Provide the (X, Y) coordinate of the cell's center where the given text is located.  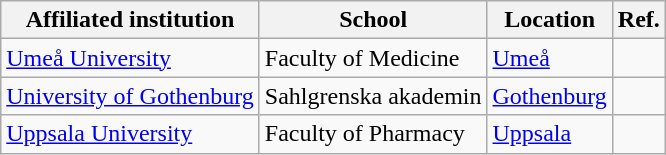
Gothenburg (550, 96)
Uppsala (550, 134)
Umeå University (130, 58)
Location (550, 20)
Umeå (550, 58)
Sahlgrenska akademin (373, 96)
Ref. (638, 20)
Faculty of Pharmacy (373, 134)
University of Gothenburg (130, 96)
Uppsala University (130, 134)
School (373, 20)
Faculty of Medicine (373, 58)
Affiliated institution (130, 20)
